For the text-containing cell, return its midpoint in (x, y) coordinate format. 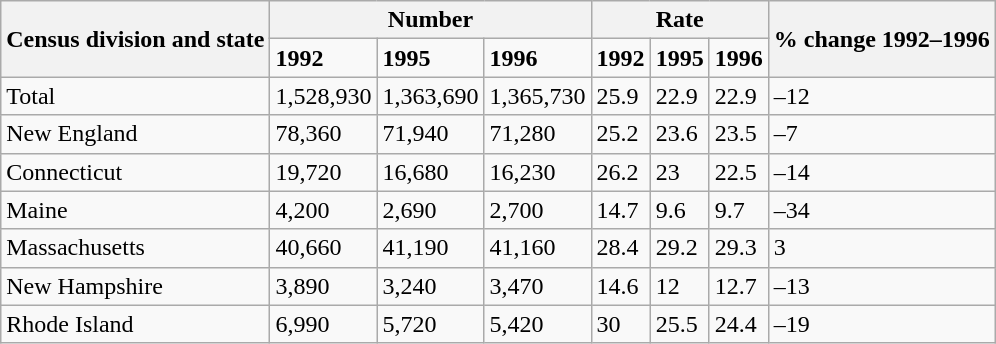
–7 (882, 134)
Maine (136, 210)
25.2 (620, 134)
23 (680, 172)
3 (882, 248)
78,360 (324, 134)
40,660 (324, 248)
–19 (882, 324)
22.5 (738, 172)
2,700 (538, 210)
1,363,690 (430, 96)
71,280 (538, 134)
–34 (882, 210)
% change 1992–1996 (882, 39)
19,720 (324, 172)
16,680 (430, 172)
16,230 (538, 172)
41,160 (538, 248)
12 (680, 286)
29.3 (738, 248)
41,190 (430, 248)
6,990 (324, 324)
3,470 (538, 286)
Total (136, 96)
30 (620, 324)
71,940 (430, 134)
New Hampshire (136, 286)
9.6 (680, 210)
5,420 (538, 324)
23.5 (738, 134)
24.4 (738, 324)
3,890 (324, 286)
–12 (882, 96)
2,690 (430, 210)
23.6 (680, 134)
14.6 (620, 286)
Connecticut (136, 172)
–14 (882, 172)
9.7 (738, 210)
Rhode Island (136, 324)
25.5 (680, 324)
Rate (680, 20)
1,365,730 (538, 96)
New England (136, 134)
4,200 (324, 210)
Census division and state (136, 39)
Number (430, 20)
1,528,930 (324, 96)
12.7 (738, 286)
29.2 (680, 248)
Massachusetts (136, 248)
25.9 (620, 96)
26.2 (620, 172)
3,240 (430, 286)
14.7 (620, 210)
5,720 (430, 324)
28.4 (620, 248)
–13 (882, 286)
